Identify which cell holds the provided text, then report its [X, Y] central coordinate. 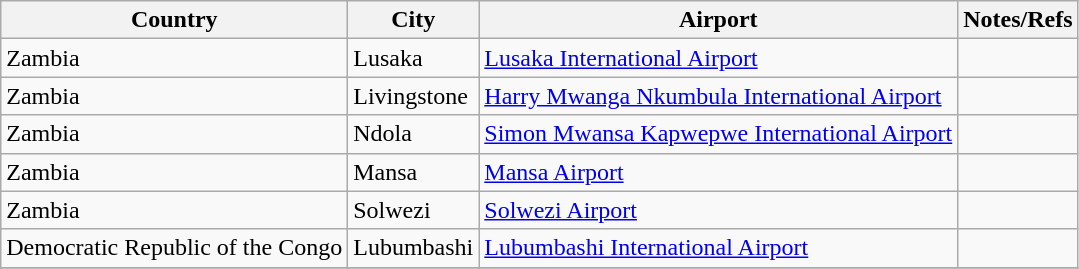
Lusaka International Airport [718, 58]
City [414, 20]
Harry Mwanga Nkumbula International Airport [718, 96]
Democratic Republic of the Congo [174, 248]
Mansa Airport [718, 172]
Simon Mwansa Kapwepwe International Airport [718, 134]
Lusaka [414, 58]
Livingstone [414, 96]
Country [174, 20]
Mansa [414, 172]
Notes/Refs [1018, 20]
Lubumbashi [414, 248]
Solwezi Airport [718, 210]
Lubumbashi International Airport [718, 248]
Solwezi [414, 210]
Ndola [414, 134]
Airport [718, 20]
